Find where the given text appears and provide that cell's center as (x, y) coordinate. 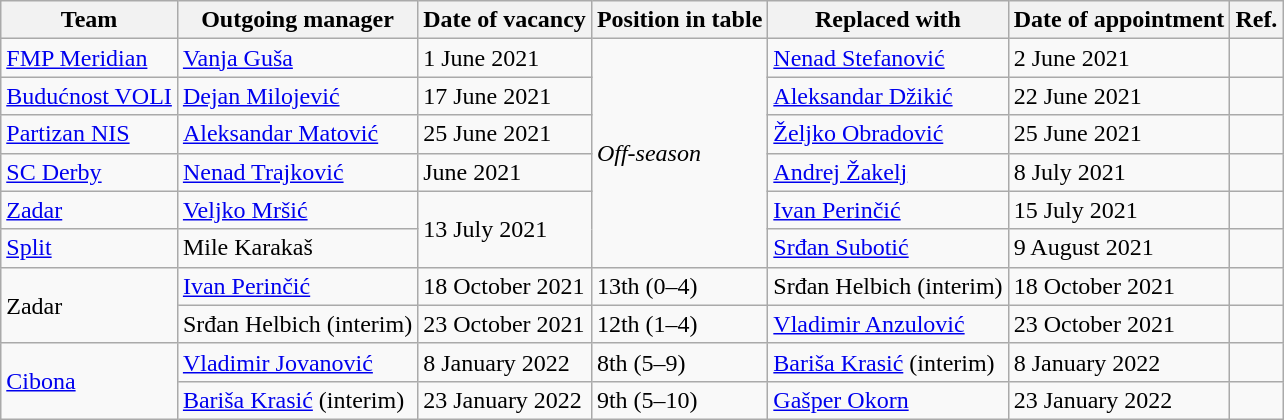
Budućnost VOLI (90, 96)
2 June 2021 (1119, 58)
Veljko Mršić (297, 210)
8th (5–9) (679, 362)
Mile Karakaš (297, 248)
June 2021 (505, 172)
Srđan Subotić (888, 248)
Nenad Trajković (297, 172)
Date of appointment (1119, 20)
8 July 2021 (1119, 172)
Vladimir Jovanović (297, 362)
Team (90, 20)
9th (5–10) (679, 400)
FMP Meridian (90, 58)
SC Derby (90, 172)
12th (1–4) (679, 324)
1 June 2021 (505, 58)
Aleksandar Matović (297, 134)
Date of vacancy (505, 20)
Vladimir Anzulović (888, 324)
Ref. (1256, 20)
Aleksandar Džikić (888, 96)
Vanja Guša (297, 58)
Partizan NIS (90, 134)
Gašper Okorn (888, 400)
Cibona (90, 381)
Željko Obradović (888, 134)
Position in table (679, 20)
13th (0–4) (679, 286)
Replaced with (888, 20)
22 June 2021 (1119, 96)
15 July 2021 (1119, 210)
17 June 2021 (505, 96)
Outgoing manager (297, 20)
Nenad Stefanović (888, 58)
13 July 2021 (505, 229)
Dejan Milojević (297, 96)
Andrej Žakelj (888, 172)
9 August 2021 (1119, 248)
Off-season (679, 153)
Split (90, 248)
